Capture the cell that displays the provided text and extract its [x, y] central coordinate. 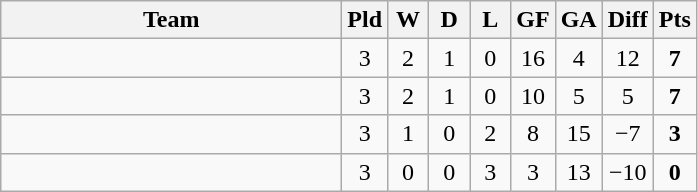
GF [533, 20]
10 [533, 96]
8 [533, 134]
Diff [628, 20]
−10 [628, 172]
L [490, 20]
Team [172, 20]
15 [578, 134]
W [408, 20]
−7 [628, 134]
Pts [674, 20]
Pld [365, 20]
13 [578, 172]
12 [628, 58]
GA [578, 20]
16 [533, 58]
4 [578, 58]
D [450, 20]
